Extract the (x, y) coordinate from the center of the cell holding the provided text.  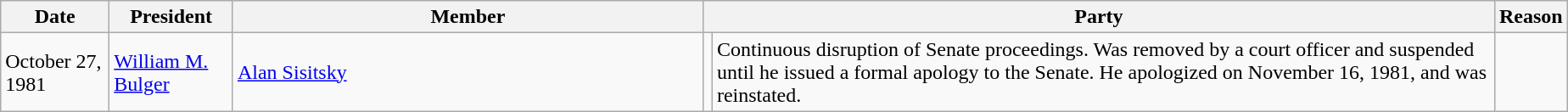
Party (1098, 17)
Date (55, 17)
October 27, 1981 (55, 72)
Alan Sisitsky (468, 72)
William M. Bulger (171, 72)
President (171, 17)
Reason (1531, 17)
Member (468, 17)
